Provide the [x, y] coordinate of the cell's center where the given text is located.  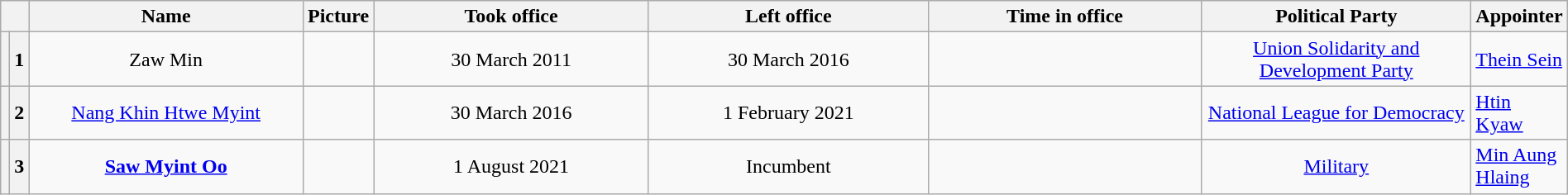
Nang Khin Htwe Myint [166, 112]
Time in office [1065, 17]
3 [20, 167]
National League for Democracy [1336, 112]
Thein Sein [1519, 59]
Left office [788, 17]
2 [20, 112]
Union Solidarity and Development Party [1336, 59]
Min Aung Hlaing [1519, 167]
Military [1336, 167]
30 March 2011 [511, 59]
Appointer [1519, 17]
Saw Myint Oo [166, 167]
Htin Kyaw [1519, 112]
Took office [511, 17]
Zaw Min [166, 59]
Picture [337, 17]
Name [166, 17]
1 February 2021 [788, 112]
Political Party [1336, 17]
1 August 2021 [511, 167]
1 [20, 59]
Incumbent [788, 167]
